Extract the (X, Y) coordinate from the center of the cell holding the provided text.  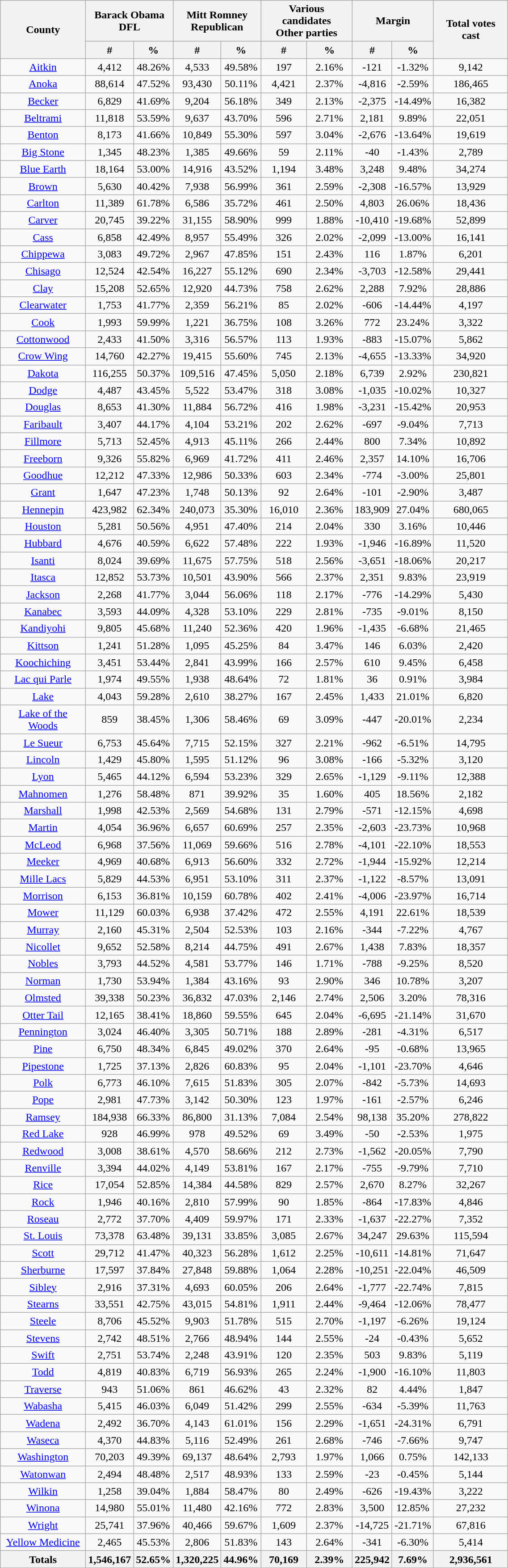
212 (284, 1151)
-15.07% (413, 339)
53.94% (154, 981)
2.68% (329, 1440)
Stevens (43, 1338)
-24 (372, 1338)
Blue Earth (43, 169)
-95 (372, 1049)
3.20% (413, 998)
Pipestone (43, 1066)
59.28% (154, 696)
70,203 (110, 1457)
39,131 (197, 1236)
47.23% (154, 492)
-4,816 (372, 84)
7,938 (197, 186)
71,647 (470, 1253)
222 (284, 544)
53.59% (154, 118)
6,201 (470, 254)
98,138 (372, 1117)
123 (284, 1100)
-7.66% (413, 1440)
52.58% (154, 947)
1,194 (284, 169)
-447 (372, 720)
11,240 (197, 628)
-1,900 (372, 1372)
43.45% (154, 390)
5,116 (197, 1440)
2.32% (329, 1389)
7,710 (470, 1168)
2.29% (329, 1423)
5,119 (470, 1355)
-9.79% (413, 1168)
54.81% (241, 1304)
9.48% (413, 169)
Winona (43, 1508)
Norman (43, 981)
2,967 (197, 254)
-50 (372, 1134)
166 (284, 662)
50.33% (241, 475)
21,465 (470, 628)
-1,122 (372, 879)
Carver (43, 220)
-7.22% (413, 930)
56.60% (241, 862)
-18.06% (413, 561)
-5.32% (413, 759)
1,753 (110, 305)
38.27% (241, 696)
62.34% (154, 509)
2.24% (329, 1372)
5,862 (470, 339)
-281 (372, 1032)
278,822 (470, 1117)
10,327 (470, 390)
44.83% (154, 1440)
44.17% (154, 424)
-20.05% (413, 1151)
46.99% (154, 1134)
596 (284, 118)
78,477 (470, 1304)
2,146 (284, 998)
2,826 (197, 1066)
1,546,167 (110, 1559)
55.82% (154, 458)
3.49% (329, 1134)
Douglas (43, 407)
Wilkin (43, 1491)
Meeker (43, 862)
1,998 (110, 811)
2,793 (284, 1457)
2,420 (470, 645)
56.57% (241, 339)
20,745 (110, 220)
-5.73% (413, 1083)
-697 (372, 424)
53.74% (154, 1355)
-0.43% (413, 1338)
4,846 (470, 1202)
40.16% (154, 1202)
-1,035 (372, 390)
Mille Lacs (43, 879)
978 (197, 1134)
999 (284, 220)
80 (284, 1491)
37.31% (154, 1287)
Benton (43, 135)
44.75% (241, 947)
-1,101 (372, 1066)
370 (284, 1049)
42.27% (154, 356)
4,197 (470, 305)
4,951 (197, 527)
2.49% (329, 1491)
1,241 (110, 645)
9,637 (197, 118)
18,357 (470, 947)
-10,611 (372, 1253)
43.99% (241, 662)
28,886 (470, 288)
Cottonwood (43, 339)
60.69% (241, 828)
-12.06% (413, 1304)
-12.58% (413, 271)
Rice (43, 1185)
645 (284, 1015)
-4.31% (413, 1032)
40.59% (154, 544)
Le Sueur (43, 742)
597 (284, 135)
Mahnomen (43, 793)
Polk (43, 1083)
34,920 (470, 356)
-20.01% (413, 720)
5,050 (284, 373)
Kandiyohi (43, 628)
3,222 (470, 1491)
311 (284, 879)
-6.26% (413, 1321)
-13.00% (413, 237)
18,164 (110, 169)
36.81% (154, 896)
4,969 (110, 862)
38.41% (154, 1015)
-13.64% (413, 135)
-6.68% (413, 628)
Cass (43, 237)
133 (284, 1474)
6,773 (110, 1083)
2.70% (329, 1321)
41.69% (154, 101)
Steele (43, 1321)
7.34% (413, 441)
Barack ObamaDFL (130, 21)
-1,651 (372, 1423)
566 (284, 577)
12.85% (413, 1508)
3,451 (110, 662)
420 (284, 628)
-23.73% (413, 828)
Hubbard (43, 544)
-22.27% (413, 1219)
44.53% (154, 879)
-22.74% (413, 1287)
197 (284, 67)
36.96% (154, 828)
4,487 (110, 390)
10,849 (197, 135)
15,208 (110, 288)
405 (372, 793)
18,860 (197, 1015)
26.06% (413, 203)
St. Louis (43, 1236)
3,394 (110, 1168)
4,412 (110, 67)
60.03% (154, 913)
8,957 (197, 237)
Pine (43, 1049)
-21.71% (413, 1525)
2,357 (372, 458)
-9.04% (413, 424)
73,378 (110, 1236)
2,670 (372, 1185)
-19.68% (413, 220)
21.01% (413, 696)
-1,944 (372, 862)
2.71% (329, 118)
1.96% (329, 628)
34,247 (372, 1236)
1,258 (110, 1491)
2,789 (470, 152)
8,150 (470, 611)
41.66% (154, 135)
Goodhue (43, 475)
-16.89% (413, 544)
39.92% (241, 793)
11,480 (197, 1508)
9,652 (110, 947)
58.90% (241, 220)
131 (284, 811)
6,968 (110, 845)
2.79% (329, 811)
1.60% (329, 793)
-2,603 (372, 828)
48.93% (241, 1474)
51.12% (241, 759)
Dodge (43, 390)
1,911 (284, 1304)
72 (284, 679)
690 (284, 271)
-3,231 (372, 407)
2.72% (329, 862)
5,522 (197, 390)
3,316 (197, 339)
Wabasha (43, 1406)
-3,651 (372, 561)
2.25% (329, 1253)
7,715 (197, 742)
25,801 (470, 475)
-12.15% (413, 811)
31.13% (241, 1117)
-2.53% (413, 1134)
2.73% (329, 1151)
-1.43% (413, 152)
14,916 (197, 169)
93 (284, 981)
58.66% (241, 1151)
6,750 (110, 1049)
188 (284, 1032)
6,829 (110, 101)
Nicollet (43, 947)
2,433 (110, 339)
Jackson (43, 594)
Cook (43, 322)
5,414 (470, 1542)
37.96% (154, 1525)
-341 (372, 1542)
49.55% (154, 679)
8,520 (470, 964)
2.90% (329, 981)
56.99% (241, 186)
60.05% (241, 1287)
-23.70% (413, 1066)
11,818 (110, 118)
41.47% (154, 1253)
4,698 (470, 811)
59.97% (241, 1219)
Stearns (43, 1304)
40.42% (154, 186)
49.72% (154, 254)
47.45% (241, 373)
25,741 (110, 1525)
2,494 (110, 1474)
-2,099 (372, 237)
3,500 (372, 1508)
67,816 (470, 1525)
Swift (43, 1355)
4,570 (197, 1151)
County (43, 30)
6,458 (470, 662)
3,487 (470, 492)
116,255 (110, 373)
19,415 (197, 356)
-1,197 (372, 1321)
-15.92% (413, 862)
4,676 (110, 544)
92 (284, 492)
9,903 (197, 1321)
59.99% (154, 322)
-1,562 (372, 1151)
1.85% (329, 1202)
12,212 (110, 475)
-21.14% (413, 1015)
411 (284, 458)
Waseca (43, 1440)
-755 (372, 1168)
6,739 (372, 373)
Fillmore (43, 441)
-14.81% (413, 1253)
53.23% (241, 776)
2,810 (197, 1202)
3,593 (110, 611)
50.30% (241, 1100)
Lake (43, 696)
6,657 (197, 828)
8,173 (110, 135)
6,858 (110, 237)
1,433 (372, 696)
45.52% (154, 1321)
3.47% (329, 645)
52.36% (241, 628)
-776 (372, 594)
Todd (43, 1372)
2,268 (110, 594)
11,675 (197, 561)
1,306 (197, 720)
332 (284, 862)
43.52% (241, 169)
9,142 (470, 67)
Lac qui Parle (43, 679)
33,551 (110, 1304)
55.01% (154, 1508)
49.66% (241, 152)
-626 (372, 1491)
1,276 (110, 793)
-9.01% (413, 611)
-735 (372, 611)
5,281 (110, 527)
37.42% (241, 913)
503 (372, 1355)
10,446 (470, 527)
Aitkin (43, 67)
29,712 (110, 1253)
Wright (43, 1525)
45.53% (154, 1542)
-4,101 (372, 845)
-634 (372, 1406)
2.46% (329, 458)
-101 (372, 492)
16,141 (470, 237)
50.23% (154, 998)
37.70% (154, 1219)
2.92% (413, 373)
142,133 (470, 1457)
Koochiching (43, 662)
-161 (372, 1100)
19,124 (470, 1321)
Various candidatesOther parties (306, 21)
-883 (372, 339)
13,965 (470, 1049)
50.13% (241, 492)
33.85% (241, 1236)
Mower (43, 913)
-4,006 (372, 896)
16,010 (284, 509)
6,719 (197, 1372)
Scott (43, 1253)
265 (284, 1372)
6,845 (197, 1049)
Anoka (43, 84)
4,693 (197, 1287)
1,938 (197, 679)
1.71% (329, 964)
48.48% (154, 1474)
9.89% (413, 118)
Otter Tail (43, 1015)
-13.33% (413, 356)
108 (284, 322)
5,144 (470, 1474)
55.30% (241, 135)
-19.43% (413, 1491)
1,064 (284, 1270)
Olmsted (43, 998)
47.40% (241, 527)
18,436 (470, 203)
-1,435 (372, 628)
52.53% (241, 930)
2,916 (110, 1287)
32,267 (470, 1185)
2.83% (329, 1508)
43.70% (241, 118)
6,753 (110, 742)
1,429 (110, 759)
329 (284, 776)
14.10% (413, 458)
Carlton (43, 203)
59.66% (241, 845)
12,165 (110, 1015)
Big Stone (43, 152)
-344 (372, 930)
86,800 (197, 1117)
361 (284, 186)
11,129 (110, 913)
42.53% (154, 811)
2.50% (329, 203)
610 (372, 662)
-9.25% (413, 964)
1.87% (413, 254)
88,614 (110, 84)
-1,946 (372, 544)
18.56% (413, 793)
2,182 (470, 793)
-15.42% (413, 407)
39.04% (154, 1491)
-4,655 (372, 356)
41.72% (241, 458)
43.90% (241, 577)
2,517 (197, 1474)
39,338 (110, 998)
6,594 (197, 776)
1,647 (110, 492)
151 (284, 254)
Wadena (43, 1423)
1.81% (329, 679)
-121 (372, 67)
11,763 (470, 1406)
96 (284, 759)
Dakota (43, 373)
Chisago (43, 271)
-1,637 (372, 1219)
Grant (43, 492)
Pope (43, 1100)
-0.68% (413, 1049)
330 (372, 527)
5,415 (110, 1406)
-2.57% (413, 1100)
4,646 (470, 1066)
3,083 (110, 254)
27.04% (413, 509)
Isanti (43, 561)
17,597 (110, 1270)
45.31% (154, 930)
16,227 (197, 271)
8,653 (110, 407)
Freeborn (43, 458)
14,980 (110, 1508)
2.28% (329, 1270)
-5.39% (413, 1406)
1,595 (197, 759)
29,441 (470, 271)
18,553 (470, 845)
27,232 (470, 1508)
2,248 (197, 1355)
50.37% (154, 373)
-166 (372, 759)
16,382 (470, 101)
40,466 (197, 1525)
6,517 (470, 1032)
-3.00% (413, 475)
59.55% (241, 1015)
35 (284, 793)
Itasca (43, 577)
-1,129 (372, 776)
43.16% (241, 981)
-788 (372, 964)
Murray (43, 930)
2,288 (372, 288)
2,492 (110, 1423)
206 (284, 1287)
40,323 (197, 1253)
2,981 (110, 1100)
4,370 (110, 1440)
Nobles (43, 964)
35.30% (241, 509)
Lincoln (43, 759)
-9.11% (413, 776)
118 (284, 594)
57.48% (241, 544)
44.73% (241, 288)
7,084 (284, 1117)
-2,375 (372, 101)
57.99% (241, 1202)
8.27% (413, 1185)
37.13% (154, 1066)
-606 (372, 305)
41.50% (154, 339)
49.52% (241, 1134)
3,407 (110, 424)
-24.31% (413, 1423)
6,246 (470, 1100)
52.49% (241, 1440)
59.67% (241, 1525)
-571 (372, 811)
3,044 (197, 594)
46.03% (154, 1406)
51.06% (154, 1389)
53.73% (154, 577)
47.03% (241, 998)
Roseau (43, 1219)
Traverse (43, 1389)
2.45% (329, 696)
472 (284, 913)
5,465 (110, 776)
11,389 (110, 203)
-23 (372, 1474)
52.15% (241, 742)
202 (284, 424)
8,024 (110, 561)
928 (110, 1134)
85 (284, 305)
58.48% (154, 793)
2.89% (329, 1032)
1,095 (197, 645)
Renville (43, 1168)
3,008 (110, 1151)
871 (197, 793)
47.52% (154, 84)
9,747 (470, 1440)
3,024 (110, 1032)
95 (284, 1066)
16,714 (470, 896)
49.02% (241, 1049)
4,104 (197, 424)
7.69% (413, 1559)
44.58% (241, 1185)
66.33% (154, 1117)
3.09% (329, 720)
2,772 (110, 1219)
144 (284, 1338)
2.65% (329, 776)
115,594 (470, 1236)
3.48% (329, 169)
-10,251 (372, 1270)
54.68% (241, 811)
48.51% (154, 1338)
2,569 (197, 811)
-2,308 (372, 186)
Marshall (43, 811)
2,806 (197, 1542)
4,803 (372, 203)
93,430 (197, 84)
3,248 (372, 169)
423,982 (110, 509)
56.18% (241, 101)
7.92% (413, 288)
829 (284, 1185)
516 (284, 845)
Lake of the Woods (43, 720)
12,388 (470, 776)
5,713 (110, 441)
4,819 (110, 1372)
2,751 (110, 1355)
109,516 (197, 373)
58.47% (241, 1491)
23.24% (413, 322)
36.70% (154, 1423)
Morrison (43, 896)
36,832 (197, 998)
349 (284, 101)
116 (372, 254)
1,847 (470, 1389)
1,066 (372, 1457)
56.72% (241, 407)
-10.02% (413, 390)
2,181 (372, 118)
-10,410 (372, 220)
12,524 (110, 271)
2.11% (329, 152)
Yellow Medicine (43, 1542)
143 (284, 1542)
11,803 (470, 1372)
6,969 (197, 458)
1,384 (197, 981)
14,693 (470, 1083)
52.45% (154, 441)
38.45% (154, 720)
39.22% (154, 220)
-14,725 (372, 1525)
7.83% (413, 947)
3.26% (329, 322)
53.81% (241, 1168)
38.61% (154, 1151)
48.34% (154, 1049)
5,652 (470, 1338)
Clearwater (43, 305)
-14.49% (413, 101)
4,421 (284, 84)
18,539 (470, 913)
4,043 (110, 696)
22,051 (470, 118)
37.56% (154, 845)
57.75% (241, 561)
53.44% (154, 662)
346 (372, 981)
4,328 (197, 611)
6,913 (197, 862)
McLeod (43, 845)
266 (284, 441)
-2.90% (413, 492)
1,438 (372, 947)
4,767 (470, 930)
225,942 (372, 1559)
229 (284, 611)
1.88% (329, 220)
42.54% (154, 271)
Hennepin (43, 509)
171 (284, 1219)
1.98% (329, 407)
3,305 (197, 1032)
10.78% (413, 981)
45.68% (154, 628)
14,760 (110, 356)
6,820 (470, 696)
Total votes cast (470, 30)
53.77% (241, 964)
31,670 (470, 1015)
14,795 (470, 742)
11,884 (197, 407)
50.56% (154, 527)
43.91% (241, 1355)
2,841 (197, 662)
7,352 (470, 1219)
2.07% (329, 1083)
55.60% (241, 356)
19,619 (470, 135)
69,137 (197, 1457)
49.58% (241, 67)
800 (372, 441)
0.91% (413, 679)
3,793 (110, 964)
56.93% (241, 1372)
3,322 (470, 322)
10,159 (197, 896)
31,155 (197, 220)
758 (284, 288)
Kittson (43, 645)
36.75% (241, 322)
1,884 (197, 1491)
60.78% (241, 896)
7,713 (470, 424)
Red Lake (43, 1134)
5,630 (110, 186)
1,609 (284, 1525)
7,615 (197, 1083)
61.78% (154, 203)
7,815 (470, 1287)
16,706 (470, 458)
861 (197, 1389)
2.54% (329, 1117)
90 (284, 1202)
-842 (372, 1083)
240,073 (197, 509)
2,234 (470, 720)
44.96% (241, 1559)
-6.30% (413, 1542)
2.81% (329, 611)
-2.59% (413, 84)
52,899 (470, 220)
48.23% (154, 152)
20,217 (470, 561)
-17.83% (413, 1202)
2.43% (329, 254)
1,612 (284, 1253)
2,504 (197, 930)
515 (284, 1321)
48.94% (241, 1338)
-1.32% (413, 67)
78,316 (470, 998)
Redwood (43, 1151)
49.39% (154, 1457)
4,143 (197, 1423)
35.20% (413, 1117)
Rock (43, 1202)
-6,695 (372, 1015)
859 (110, 720)
2,351 (372, 577)
2,359 (197, 305)
2.18% (329, 373)
42.75% (154, 1304)
1,320,225 (197, 1559)
2,160 (110, 930)
4,581 (197, 964)
327 (284, 742)
Pennington (43, 1032)
Mitt RomneyRepublican (217, 21)
63.48% (154, 1236)
6,938 (197, 913)
23,919 (470, 577)
56.21% (241, 305)
47.33% (154, 475)
82 (372, 1389)
1,730 (110, 981)
51.28% (154, 645)
46,509 (470, 1270)
2.56% (329, 561)
4,913 (197, 441)
58.46% (241, 720)
-746 (372, 1440)
44.52% (154, 964)
7,790 (470, 1151)
4,054 (110, 828)
43 (284, 1389)
12,920 (197, 288)
53.47% (241, 390)
46.40% (154, 1032)
1,748 (197, 492)
3,142 (197, 1100)
17,054 (110, 1185)
45.80% (154, 759)
47.85% (241, 254)
230,821 (470, 373)
680,065 (470, 509)
56.06% (241, 594)
41.30% (154, 407)
47.73% (154, 1100)
9.45% (413, 662)
3,984 (470, 679)
44.12% (154, 776)
Kanabec (43, 611)
745 (284, 356)
120 (284, 1355)
45.64% (154, 742)
Clay (43, 288)
12,852 (110, 577)
Margin (393, 21)
29.63% (413, 1236)
Brown (43, 186)
70,169 (284, 1559)
2.33% (329, 1219)
53.00% (154, 169)
13,929 (470, 186)
Faribault (43, 424)
6,791 (470, 1423)
299 (284, 1406)
1,993 (110, 322)
10,892 (470, 441)
Beltrami (43, 118)
-6.51% (413, 742)
-9,464 (372, 1304)
14,384 (197, 1185)
84 (284, 645)
2.41% (329, 896)
603 (284, 475)
4,191 (372, 913)
59.88% (241, 1270)
0.75% (413, 1457)
1,221 (197, 322)
51.78% (241, 1321)
Crow Wing (43, 356)
4,533 (197, 67)
2,610 (197, 696)
326 (284, 237)
13,091 (470, 879)
42.16% (241, 1508)
59 (284, 152)
42.49% (154, 237)
55.49% (241, 237)
-40 (372, 152)
12,214 (470, 862)
261 (284, 1440)
48.26% (154, 67)
Houston (43, 527)
8,214 (197, 947)
3,120 (470, 759)
-864 (372, 1202)
2,465 (110, 1542)
4.44% (413, 1389)
Totals (43, 1559)
491 (284, 947)
9,204 (197, 101)
Washington (43, 1457)
186,465 (470, 84)
3.04% (329, 135)
51.42% (241, 1406)
45.11% (241, 441)
113 (284, 339)
1,975 (470, 1134)
2,766 (197, 1338)
3,207 (470, 981)
-16.57% (413, 186)
37.84% (154, 1270)
5,829 (110, 879)
4,149 (197, 1168)
-8.57% (413, 879)
45.25% (241, 645)
Lyon (43, 776)
1,345 (110, 152)
156 (284, 1423)
4,409 (197, 1219)
2,936,561 (470, 1559)
402 (284, 896)
-774 (372, 475)
52.85% (154, 1185)
43,015 (197, 1304)
12,986 (197, 475)
2.78% (329, 845)
9,326 (110, 458)
50.71% (241, 1032)
2.39% (329, 1559)
3.16% (413, 527)
20,953 (470, 407)
184,938 (110, 1117)
1,385 (197, 152)
-3,703 (372, 271)
34,274 (470, 169)
39.69% (154, 561)
Watonwan (43, 1474)
-16.10% (413, 1372)
-23.97% (413, 896)
257 (284, 828)
55.12% (241, 271)
8,706 (110, 1321)
Sherburne (43, 1270)
3,085 (284, 1236)
61.01% (241, 1423)
22.61% (413, 913)
40.68% (154, 862)
Martin (43, 828)
943 (110, 1389)
-22.04% (413, 1270)
36 (372, 679)
461 (284, 203)
518 (284, 561)
46.62% (241, 1389)
44.09% (154, 611)
2.74% (329, 998)
6,951 (197, 879)
318 (284, 390)
10,968 (470, 828)
9,805 (110, 628)
11,069 (197, 845)
-14.44% (413, 305)
5,430 (470, 594)
214 (284, 527)
1,725 (110, 1066)
35.72% (241, 203)
6,153 (110, 896)
Ramsey (43, 1117)
27,848 (197, 1270)
6,586 (197, 203)
-962 (372, 742)
2,506 (372, 998)
40.83% (154, 1372)
183,909 (372, 509)
6,622 (197, 544)
Sibley (43, 1287)
Becker (43, 101)
1,974 (110, 679)
103 (284, 930)
56.28% (241, 1253)
2.21% (329, 742)
53.21% (241, 424)
-14.29% (413, 594)
Chippewa (43, 254)
10,501 (197, 577)
-1,777 (372, 1287)
50.11% (241, 84)
-0.45% (413, 1474)
-2,676 (372, 135)
305 (284, 1083)
11,520 (470, 544)
416 (284, 407)
44.02% (154, 1168)
60.83% (241, 1066)
-22.10% (413, 845)
46.10% (154, 1083)
6.03% (413, 645)
2,742 (110, 1338)
1,946 (110, 1202)
2.36% (329, 509)
6,049 (197, 1406)
